From the cell containing the given text, extract its center point as (X, Y) coordinate. 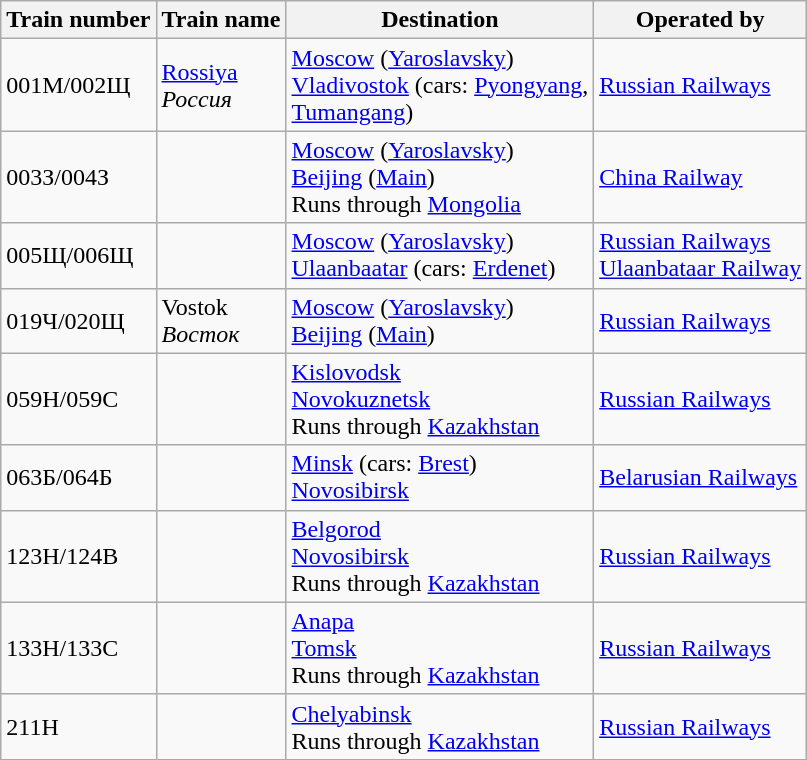
Train number (78, 20)
Destination (440, 20)
019Ч/020Щ (78, 320)
211Н (78, 726)
005Щ/006Щ (78, 256)
Moscow (Yaroslavsky) Ulaanbaatar (cars: Erdenet) (440, 256)
Belarusian Railways (700, 478)
Moscow (Yaroslavsky) Beijing (Main)Runs through Mongolia (440, 177)
063Б/064Б (78, 478)
001М/002Щ (78, 85)
Anapa TomskRuns through Kazakhstan (440, 648)
Minsk (cars: Brest) Novosibirsk (440, 478)
003З/004З (78, 177)
Operated by (700, 20)
059Н/059С (78, 399)
Moscow (Yaroslavsky) Vladivostok (cars: Pyongyang, Tumangang) (440, 85)
Kislovodsk NovokuznetskRuns through Kazakhstan (440, 399)
China Railway (700, 177)
Belgorod NovosibirskRuns through Kazakhstan (440, 556)
Vostok Восток (221, 320)
Train name (221, 20)
ChelyabinskRuns through Kazakhstan (440, 726)
123Н/124В (78, 556)
Russian Railways Ulaanbataar Railway (700, 256)
133Н/133С (78, 648)
Rossiya Россия (221, 85)
Moscow (Yaroslavsky) Beijing (Main) (440, 320)
